From the cell containing the given text, extract its center point as [x, y] coordinate. 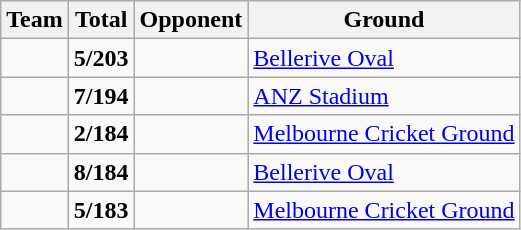
ANZ Stadium [384, 96]
7/194 [101, 96]
5/203 [101, 58]
Opponent [191, 20]
Ground [384, 20]
Team [35, 20]
2/184 [101, 134]
Total [101, 20]
5/183 [101, 210]
8/184 [101, 172]
